Pinpoint the cell where the given text exists, returning its (x, y) midpoint coordinate. 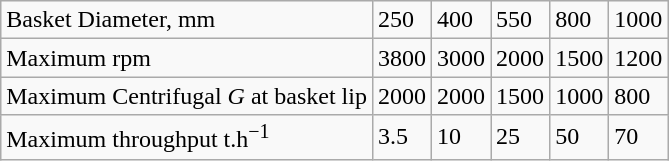
25 (520, 138)
10 (460, 138)
550 (520, 20)
Basket Diameter, mm (187, 20)
3.5 (402, 138)
Maximum throughput t.h−1 (187, 138)
250 (402, 20)
Maximum rpm (187, 58)
3000 (460, 58)
400 (460, 20)
Maximum Centrifugal G at basket lip (187, 96)
1200 (638, 58)
70 (638, 138)
50 (580, 138)
3800 (402, 58)
